Scan for the cell matching the given text and deliver its [x, y] coordinate at center. 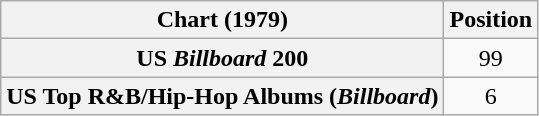
Chart (1979) [222, 20]
US Billboard 200 [222, 58]
99 [491, 58]
US Top R&B/Hip-Hop Albums (Billboard) [222, 96]
Position [491, 20]
6 [491, 96]
